Capture the cell that displays the provided text and extract its [x, y] central coordinate. 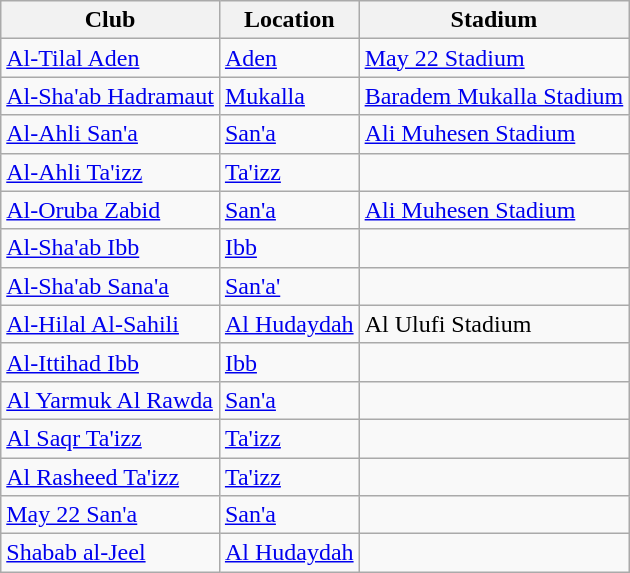
Baradem Mukalla Stadium [494, 96]
Al Saqr Ta'izz [110, 438]
Shabab al-Jeel [110, 553]
Al-Ahli San'a [110, 134]
Al-Tilal Aden [110, 58]
Al-Sha'ab Sana'a [110, 286]
Al-Hilal Al-Sahili [110, 324]
San'a' [289, 286]
Al Yarmuk Al Rawda [110, 400]
Al-Sha'ab Ibb [110, 248]
Club [110, 20]
Aden [289, 58]
Al Ulufi Stadium [494, 324]
Al-Oruba Zabid [110, 210]
May 22 Stadium [494, 58]
Al-Ittihad Ibb [110, 362]
Mukalla [289, 96]
Stadium [494, 20]
Al-Sha'ab Hadramaut [110, 96]
Al Rasheed Ta'izz [110, 477]
Location [289, 20]
May 22 San'a [110, 515]
Al-Ahli Ta'izz [110, 172]
